Provide the (x, y) coordinate of the cell's center where the given text is located.  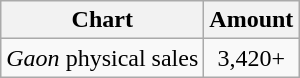
Amount (252, 20)
3,420+ (252, 58)
Gaon physical sales (102, 58)
Chart (102, 20)
